Return the [x, y] coordinate for the center point of the cell that contains the specified text.  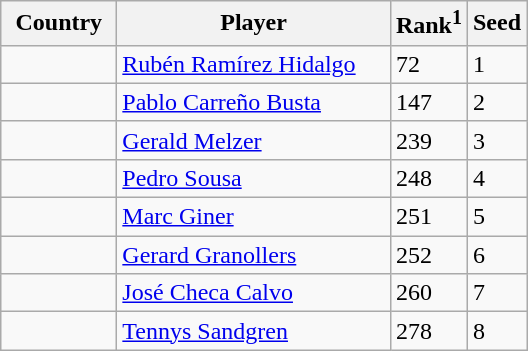
2 [496, 102]
Gerald Melzer [254, 140]
147 [428, 102]
251 [428, 217]
8 [496, 331]
7 [496, 293]
72 [428, 64]
Player [254, 24]
Country [59, 24]
248 [428, 178]
Pablo Carreño Busta [254, 102]
Seed [496, 24]
Pedro Sousa [254, 178]
José Checa Calvo [254, 293]
1 [496, 64]
260 [428, 293]
Rank1 [428, 24]
Marc Giner [254, 217]
239 [428, 140]
278 [428, 331]
6 [496, 255]
Tennys Sandgren [254, 331]
5 [496, 217]
4 [496, 178]
252 [428, 255]
Gerard Granollers [254, 255]
3 [496, 140]
Rubén Ramírez Hidalgo [254, 64]
